Determine the [x, y] coordinate at the center of the cell enclosing the given text.  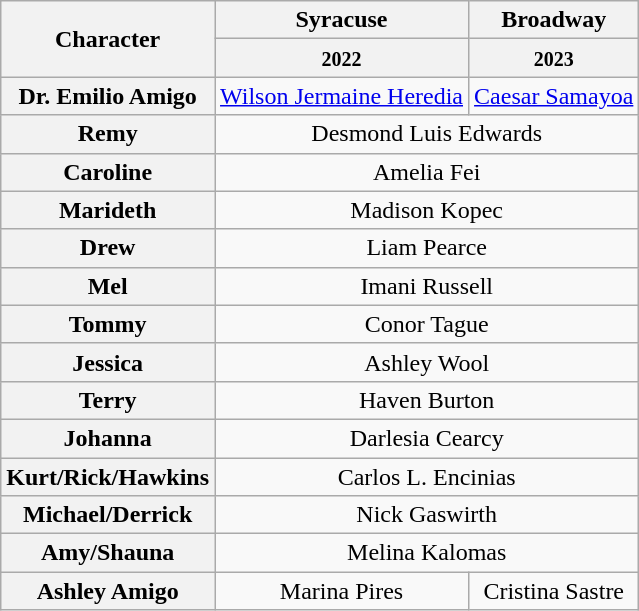
Johanna [108, 438]
Broadway [554, 20]
Cristina Sastre [554, 591]
Tommy [108, 324]
Desmond Luis Edwards [427, 134]
Marina Pires [342, 591]
Jessica [108, 362]
Imani Russell [427, 286]
Drew [108, 248]
2022 [342, 58]
Dr. Emilio Amigo [108, 96]
Michael/Derrick [108, 515]
Terry [108, 400]
Kurt/Rick/Hawkins [108, 477]
Syracuse [342, 20]
Haven Burton [427, 400]
Character [108, 39]
Caroline [108, 172]
Madison Kopec [427, 210]
Melina Kalomas [427, 553]
Amy/Shauna [108, 553]
Wilson Jermaine Heredia [342, 96]
Ashley Wool [427, 362]
Carlos L. Encinias [427, 477]
Remy [108, 134]
2023 [554, 58]
Darlesia Cearcy [427, 438]
Nick Gaswirth [427, 515]
Caesar Samayoa [554, 96]
Conor Tague [427, 324]
Mel [108, 286]
Liam Pearce [427, 248]
Ashley Amigo [108, 591]
Marideth [108, 210]
Amelia Fei [427, 172]
